Scan for the cell matching the given text and deliver its (X, Y) coordinate at center. 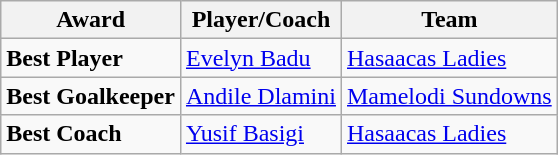
Best Player (91, 58)
Mamelodi Sundowns (449, 96)
Player/Coach (260, 20)
Team (449, 20)
Evelyn Badu (260, 58)
Yusif Basigi (260, 134)
Award (91, 20)
Best Goalkeeper (91, 96)
Best Coach (91, 134)
Andile Dlamini (260, 96)
